Output the (x, y) coordinate of the center of the cell containing the given text.  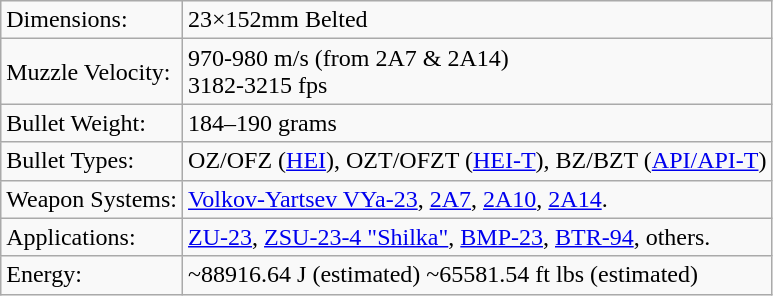
Energy: (92, 275)
Volkov-Yartsev VYa-23, 2A7, 2A10, 2A14. (478, 199)
Bullet Weight: (92, 123)
Applications: (92, 237)
184–190 grams (478, 123)
Bullet Types: (92, 161)
970-980 m/s (from 2A7 & 2A14)3182-3215 fps (478, 72)
23×152mm Belted (478, 20)
ZU-23, ZSU-23-4 "Shilka", BMP-23, BTR-94, others. (478, 237)
Muzzle Velocity: (92, 72)
Dimensions: (92, 20)
Weapon Systems: (92, 199)
~88916.64 J (estimated) ~65581.54 ft lbs (estimated) (478, 275)
OZ/OFZ (HEI), OZT/OFZT (HEI-T), BZ/BZT (API/API-T) (478, 161)
